Locate the cell with the specified text and output its (X, Y) center coordinate. 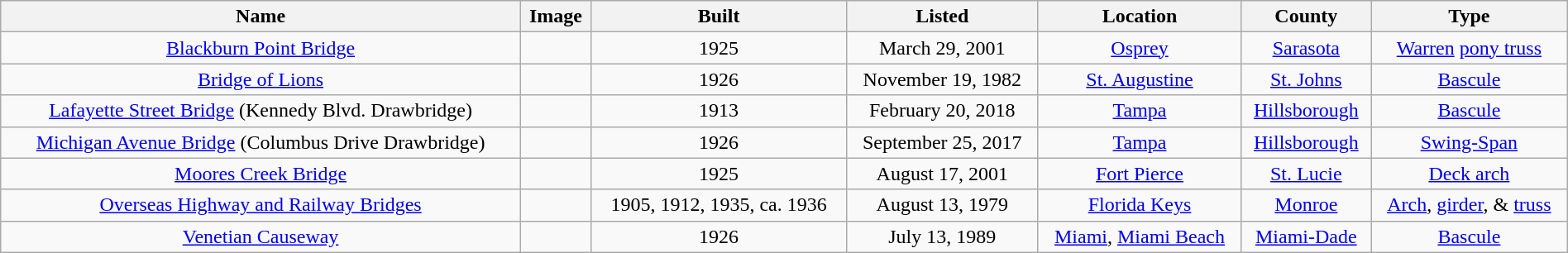
Michigan Avenue Bridge (Columbus Drive Drawbridge) (261, 142)
Moores Creek Bridge (261, 174)
February 20, 2018 (943, 111)
March 29, 2001 (943, 48)
Sarasota (1306, 48)
Name (261, 17)
County (1306, 17)
September 25, 2017 (943, 142)
August 13, 1979 (943, 205)
Listed (943, 17)
Blackburn Point Bridge (261, 48)
Location (1140, 17)
Swing-Span (1470, 142)
July 13, 1989 (943, 236)
1913 (719, 111)
Arch, girder, & truss (1470, 205)
Florida Keys (1140, 205)
Monroe (1306, 205)
August 17, 2001 (943, 174)
Image (556, 17)
Warren pony truss (1470, 48)
Miami, Miami Beach (1140, 236)
Lafayette Street Bridge (Kennedy Blvd. Drawbridge) (261, 111)
St. Augustine (1140, 79)
Venetian Causeway (261, 236)
Bridge of Lions (261, 79)
November 19, 1982 (943, 79)
Deck arch (1470, 174)
Overseas Highway and Railway Bridges (261, 205)
Fort Pierce (1140, 174)
1905, 1912, 1935, ca. 1936 (719, 205)
Built (719, 17)
Type (1470, 17)
St. Lucie (1306, 174)
Miami-Dade (1306, 236)
Osprey (1140, 48)
St. Johns (1306, 79)
